Search for the cell housing the specified text and yield its (X, Y) center coordinate. 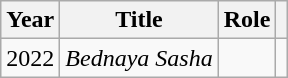
Title (139, 20)
Year (30, 20)
Role (247, 20)
Bednaya Sasha (139, 58)
2022 (30, 58)
